Determine the (X, Y) coordinate at the center of the cell enclosing the given text.  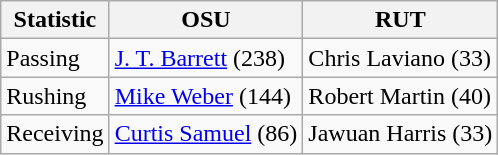
Statistic (55, 20)
Jawuan Harris (33) (400, 134)
J. T. Barrett (238) (206, 58)
Passing (55, 58)
Robert Martin (40) (400, 96)
Rushing (55, 96)
Curtis Samuel (86) (206, 134)
OSU (206, 20)
Mike Weber (144) (206, 96)
Chris Laviano (33) (400, 58)
Receiving (55, 134)
RUT (400, 20)
